Return the (x, y) coordinate for the center point of the cell that contains the specified text.  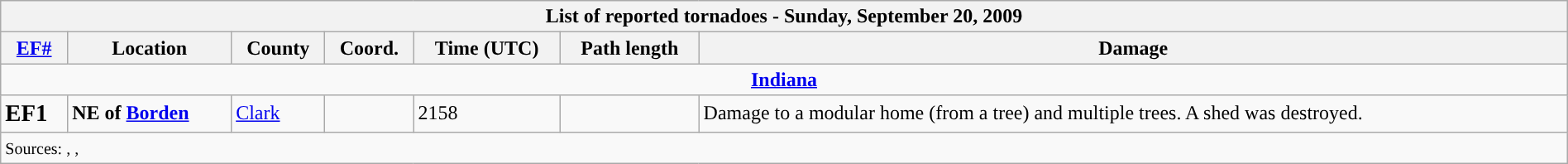
Location (150, 48)
Damage to a modular home (from a tree) and multiple trees. A shed was destroyed. (1133, 113)
County (278, 48)
Time (UTC) (487, 48)
List of reported tornadoes - Sunday, September 20, 2009 (784, 17)
NE of Borden (150, 113)
Sources: , , (784, 147)
Coord. (369, 48)
Clark (278, 113)
2158 (487, 113)
EF# (35, 48)
Damage (1133, 48)
EF1 (35, 113)
Indiana (784, 80)
Path length (629, 48)
